Identify which cell holds the provided text, then report its (x, y) central coordinate. 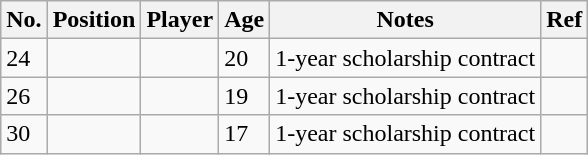
Age (244, 20)
Position (94, 20)
30 (24, 134)
Notes (406, 20)
Ref (564, 20)
26 (24, 96)
24 (24, 58)
No. (24, 20)
Player (180, 20)
20 (244, 58)
19 (244, 96)
17 (244, 134)
